From the cell containing the given text, extract its center point as (x, y) coordinate. 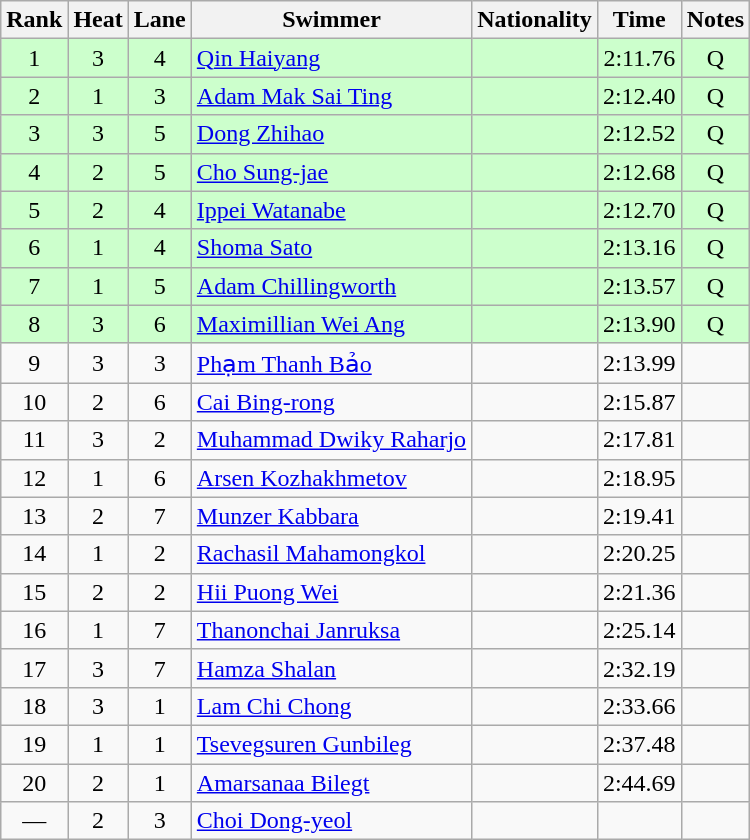
2:20.25 (639, 554)
Adam Mak Sai Ting (331, 96)
Shoma Sato (331, 248)
8 (34, 324)
2:32.19 (639, 668)
2:12.68 (639, 172)
9 (34, 363)
17 (34, 668)
12 (34, 478)
10 (34, 402)
Rachasil Mahamongkol (331, 554)
16 (34, 630)
2:44.69 (639, 783)
Ippei Watanabe (331, 210)
Tsevegsuren Gunbileg (331, 744)
2:11.76 (639, 58)
Hii Puong Wei (331, 592)
2:19.41 (639, 516)
2:15.87 (639, 402)
Cho Sung-jae (331, 172)
19 (34, 744)
2:13.99 (639, 363)
Dong Zhihao (331, 134)
2:13.16 (639, 248)
2:12.70 (639, 210)
Munzer Kabbara (331, 516)
Choi Dong-yeol (331, 821)
2:18.95 (639, 478)
Phạm Thanh Bảo (331, 363)
Maximillian Wei Ang (331, 324)
Arsen Kozhakhmetov (331, 478)
Hamza Shalan (331, 668)
Cai Bing-rong (331, 402)
Nationality (535, 20)
13 (34, 516)
2:33.66 (639, 706)
Time (639, 20)
2:21.36 (639, 592)
14 (34, 554)
2:13.90 (639, 324)
Lane (160, 20)
2:37.48 (639, 744)
Thanonchai Janruksa (331, 630)
Heat (98, 20)
2:13.57 (639, 286)
Amarsanaa Bilegt (331, 783)
Qin Haiyang (331, 58)
2:12.40 (639, 96)
20 (34, 783)
Adam Chillingworth (331, 286)
Rank (34, 20)
2:12.52 (639, 134)
11 (34, 440)
Muhammad Dwiky Raharjo (331, 440)
Swimmer (331, 20)
— (34, 821)
2:25.14 (639, 630)
18 (34, 706)
Lam Chi Chong (331, 706)
2:17.81 (639, 440)
Notes (715, 20)
15 (34, 592)
